Output the [X, Y] coordinate of the center of the cell containing the given text.  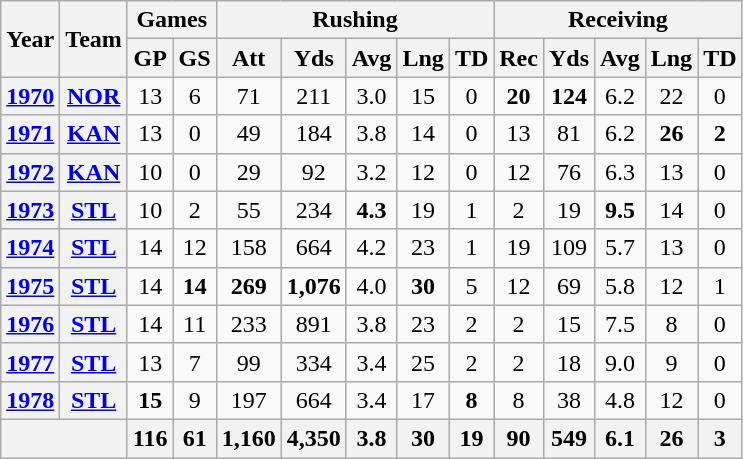
233 [248, 324]
158 [248, 248]
Rec [519, 58]
5.8 [620, 286]
1974 [30, 248]
3.0 [372, 96]
1,160 [248, 438]
1,076 [314, 286]
38 [568, 400]
9.5 [620, 210]
234 [314, 210]
GP [150, 58]
55 [248, 210]
Receiving [618, 20]
61 [194, 438]
1970 [30, 96]
7 [194, 362]
6.3 [620, 172]
90 [519, 438]
17 [423, 400]
549 [568, 438]
5 [471, 286]
9.0 [620, 362]
334 [314, 362]
1973 [30, 210]
211 [314, 96]
4.3 [372, 210]
197 [248, 400]
92 [314, 172]
69 [568, 286]
4.2 [372, 248]
25 [423, 362]
5.7 [620, 248]
1976 [30, 324]
Team [94, 39]
1977 [30, 362]
20 [519, 96]
1975 [30, 286]
Rushing [355, 20]
3.2 [372, 172]
3 [720, 438]
Att [248, 58]
1978 [30, 400]
6 [194, 96]
29 [248, 172]
1971 [30, 134]
Year [30, 39]
4.8 [620, 400]
116 [150, 438]
891 [314, 324]
11 [194, 324]
GS [194, 58]
1972 [30, 172]
4,350 [314, 438]
7.5 [620, 324]
49 [248, 134]
269 [248, 286]
81 [568, 134]
109 [568, 248]
76 [568, 172]
6.1 [620, 438]
NOR [94, 96]
71 [248, 96]
22 [671, 96]
18 [568, 362]
99 [248, 362]
Games [172, 20]
184 [314, 134]
4.0 [372, 286]
124 [568, 96]
